Provide the (x, y) coordinate of the cell's center where the given text is located.  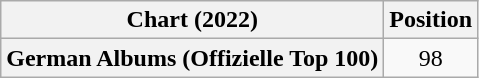
Position (431, 20)
German Albums (Offizielle Top 100) (192, 58)
Chart (2022) (192, 20)
98 (431, 58)
